Return (X, Y) of the center of cell containing provided text 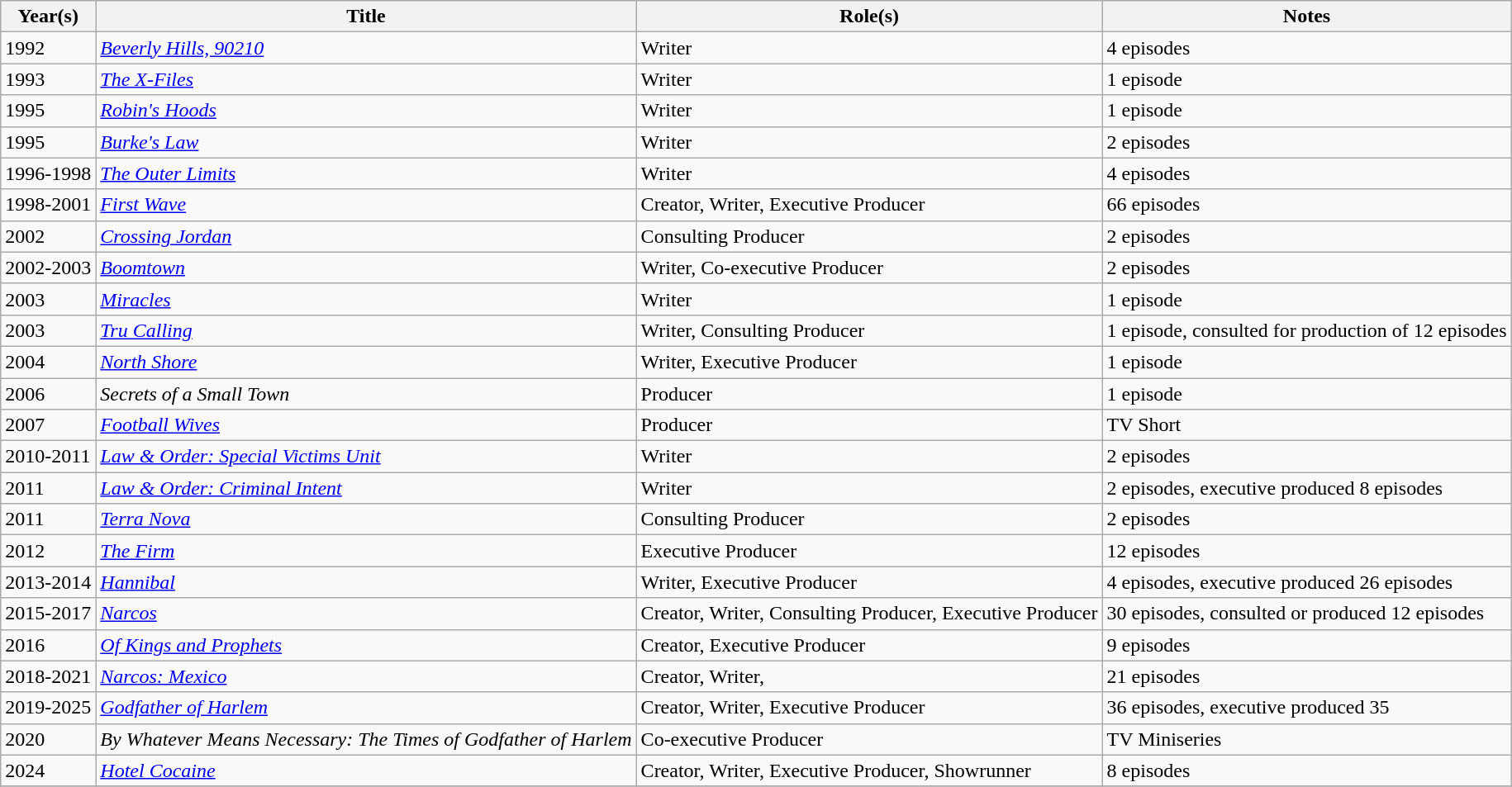
Law & Order: Special Victims Unit (366, 457)
9 episodes (1307, 645)
Boomtown (366, 268)
Miracles (366, 299)
2002 (48, 236)
30 episodes, consulted or produced 12 episodes (1307, 614)
Law & Order: Criminal Intent (366, 488)
2015-2017 (48, 614)
Creator, Writer, Executive Producer, Showrunner (869, 770)
2007 (48, 425)
Terra Nova (366, 519)
Secrets of a Small Town (366, 394)
2019-2025 (48, 708)
Narcos (366, 614)
Narcos: Mexico (366, 676)
Godfather of Harlem (366, 708)
36 episodes, executive produced 35 (1307, 708)
Year(s) (48, 17)
2006 (48, 394)
1992 (48, 48)
By Whatever Means Necessary: The Times of Godfather of Harlem (366, 739)
12 episodes (1307, 551)
2004 (48, 362)
Crossing Jordan (366, 236)
Burke's Law (366, 142)
Football Wives (366, 425)
First Wave (366, 205)
8 episodes (1307, 770)
1993 (48, 79)
The Firm (366, 551)
Creator, Executive Producer (869, 645)
Executive Producer (869, 551)
Writer, Co-executive Producer (869, 268)
TV Short (1307, 425)
Hotel Cocaine (366, 770)
1996-1998 (48, 173)
Title (366, 17)
1998-2001 (48, 205)
2020 (48, 739)
Notes (1307, 17)
Tru Calling (366, 330)
2024 (48, 770)
Beverly Hills, 90210 (366, 48)
Role(s) (869, 17)
2 episodes, executive produced 8 episodes (1307, 488)
Writer, Consulting Producer (869, 330)
2012 (48, 551)
21 episodes (1307, 676)
The Outer Limits (366, 173)
Creator, Writer, (869, 676)
Of Kings and Prophets (366, 645)
Hannibal (366, 582)
North Shore (366, 362)
2016 (48, 645)
4 episodes, executive produced 26 episodes (1307, 582)
2018-2021 (48, 676)
1 episode, consulted for production of 12 episodes (1307, 330)
Robin's Hoods (366, 111)
TV Miniseries (1307, 739)
2013-2014 (48, 582)
2010-2011 (48, 457)
66 episodes (1307, 205)
2002-2003 (48, 268)
The X-Files (366, 79)
Co-executive Producer (869, 739)
Creator, Writer, Consulting Producer, Executive Producer (869, 614)
